Determine the [X, Y] coordinate at the center of the cell enclosing the given text.  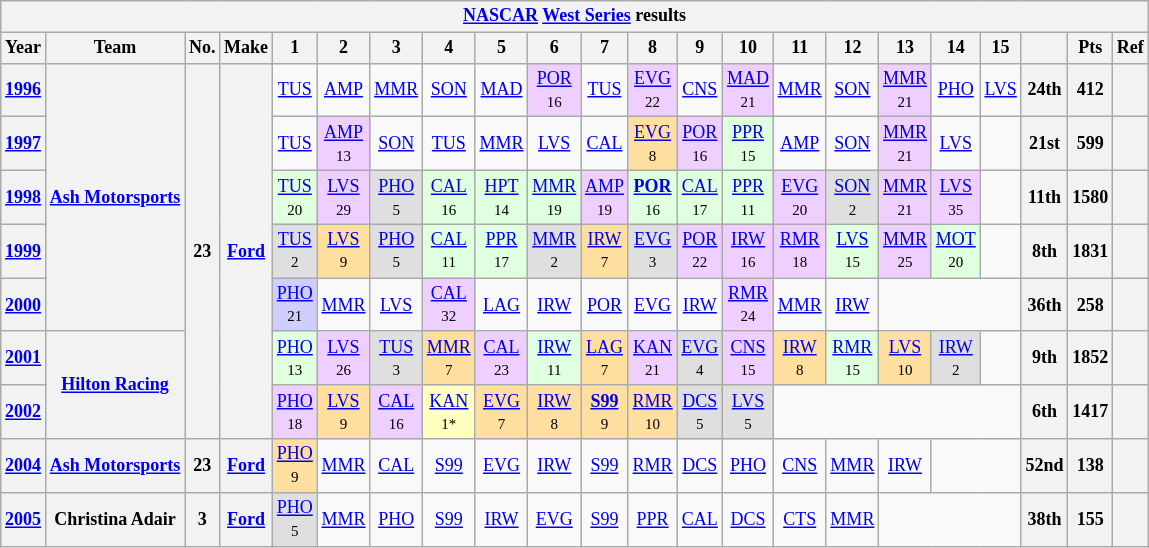
EVG 22 [652, 90]
RMR 10 [652, 412]
MAD 21 [748, 90]
14 [956, 48]
Hilton Racing [114, 384]
Christina Adair [114, 519]
No. [202, 48]
Pts [1090, 48]
6th [1044, 412]
Year [24, 48]
LAG 7 [605, 358]
EVG 20 [800, 197]
2002 [24, 412]
IRW 7 [605, 251]
1852 [1090, 358]
599 [1090, 144]
S99 9 [605, 412]
RMR 15 [852, 358]
HPT 14 [502, 197]
MOT 20 [956, 251]
9 [700, 48]
5 [502, 48]
1 [294, 48]
Team [114, 48]
POR 22 [700, 251]
AMP 19 [605, 197]
LAG [502, 305]
LVS 5 [748, 412]
TUS 2 [294, 251]
Ref [1131, 48]
24th [1044, 90]
LVS 26 [344, 358]
2001 [24, 358]
13 [906, 48]
RMR 18 [800, 251]
EVG 4 [700, 358]
MMR 2 [554, 251]
MMR 19 [554, 197]
8 [652, 48]
IRW 2 [956, 358]
EVG 3 [652, 251]
SON 2 [852, 197]
CTS [800, 519]
TUS 3 [396, 358]
1580 [1090, 197]
IRW 16 [748, 251]
36th [1044, 305]
NASCAR West Series results [574, 16]
CAL 11 [450, 251]
9th [1044, 358]
4 [450, 48]
KAN 1* [450, 412]
LVS 10 [906, 358]
RMR [652, 466]
IRW 11 [554, 358]
21st [1044, 144]
EVG 7 [502, 412]
7 [605, 48]
PHO 9 [294, 466]
LVS 35 [956, 197]
15 [1000, 48]
1996 [24, 90]
10 [748, 48]
12 [852, 48]
PPR 17 [502, 251]
138 [1090, 466]
LVS 15 [852, 251]
155 [1090, 519]
MAD [502, 90]
2005 [24, 519]
PHO 21 [294, 305]
AMP 13 [344, 144]
258 [1090, 305]
Make [246, 48]
PHO 18 [294, 412]
TUS 20 [294, 197]
2 [344, 48]
RMR 24 [748, 305]
PPR 11 [748, 197]
1997 [24, 144]
CAL 32 [450, 305]
KAN 21 [652, 358]
MMR 7 [450, 358]
POR [605, 305]
DCS 5 [700, 412]
PHO 13 [294, 358]
CAL 17 [700, 197]
52nd [1044, 466]
6 [554, 48]
2004 [24, 466]
1417 [1090, 412]
412 [1090, 90]
CNS 15 [748, 358]
8th [1044, 251]
11th [1044, 197]
EVG 8 [652, 144]
CAL 23 [502, 358]
1998 [24, 197]
1831 [1090, 251]
PPR 15 [748, 144]
11 [800, 48]
MMR 25 [906, 251]
LVS 29 [344, 197]
2000 [24, 305]
38th [1044, 519]
1999 [24, 251]
PPR [652, 519]
